Identify which cell holds the provided text, then report its [X, Y] central coordinate. 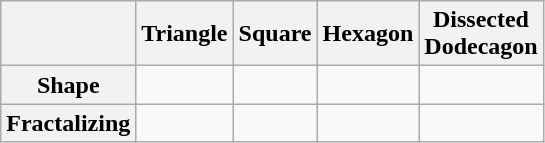
Fractalizing [68, 123]
Triangle [184, 34]
Square [275, 34]
DissectedDodecagon [481, 34]
Hexagon [368, 34]
Shape [68, 85]
